Extract the [X, Y] coordinate from the center of the cell holding the provided text.  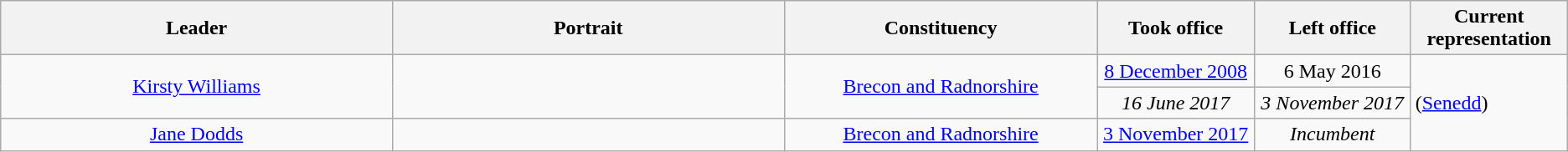
Incumbent [1332, 134]
8 December 2008 [1176, 71]
Jane Dodds [197, 134]
Leader [197, 28]
Kirsty Williams [197, 87]
16 June 2017 [1176, 103]
6 May 2016 [1332, 71]
Constituency [941, 28]
Took office [1176, 28]
(Senedd) [1489, 103]
Left office [1332, 28]
Portrait [588, 28]
Current representation [1489, 28]
